Pinpoint the cell where the given text exists, returning its [X, Y] midpoint coordinate. 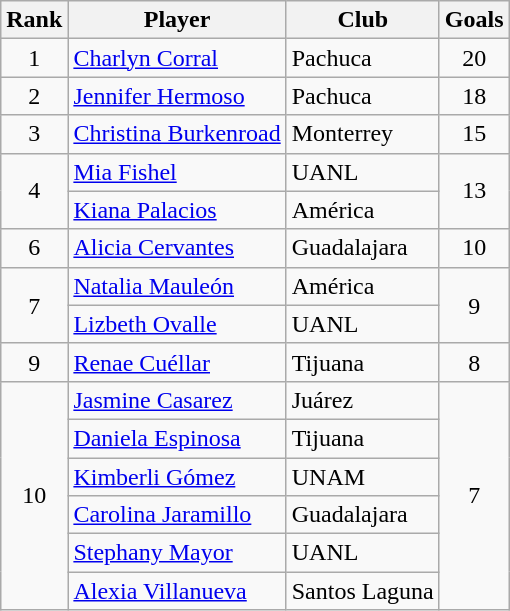
Alicia Cervantes [177, 248]
4 [34, 191]
Stephany Mayor [177, 553]
Santos Laguna [362, 591]
Christina Burkenroad [177, 134]
Player [177, 20]
8 [474, 362]
Jasmine Casarez [177, 400]
Kimberli Gómez [177, 477]
Goals [474, 20]
UNAM [362, 477]
15 [474, 134]
Renae Cuéllar [177, 362]
Charlyn Corral [177, 58]
3 [34, 134]
20 [474, 58]
18 [474, 96]
Daniela Espinosa [177, 438]
Jennifer Hermoso [177, 96]
Club [362, 20]
Lizbeth Ovalle [177, 324]
Kiana Palacios [177, 210]
Monterrey [362, 134]
Mia Fishel [177, 172]
Natalia Mauleón [177, 286]
Rank [34, 20]
6 [34, 248]
Juárez [362, 400]
13 [474, 191]
2 [34, 96]
Carolina Jaramillo [177, 515]
Alexia Villanueva [177, 591]
1 [34, 58]
